Return (x, y) of the center of cell containing provided text 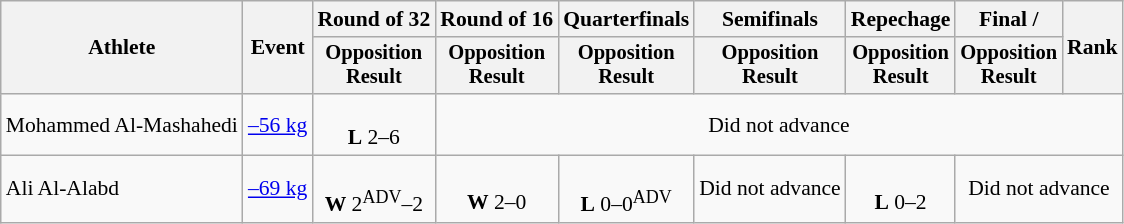
L 0–2 (901, 190)
Rank (1092, 48)
Repechage (901, 19)
–56 kg (278, 124)
Ali Al-Alabd (122, 190)
Quarterfinals (626, 19)
L 2–6 (374, 124)
Round of 16 (496, 19)
W 2ADV–2 (374, 190)
Athlete (122, 48)
Final / (1008, 19)
W 2–0 (496, 190)
L 0–0ADV (626, 190)
Round of 32 (374, 19)
Mohammed Al-Mashahedi (122, 124)
–69 kg (278, 190)
Semifinals (770, 19)
Event (278, 48)
